Extract the [X, Y] coordinate from the center of the cell holding the provided text.  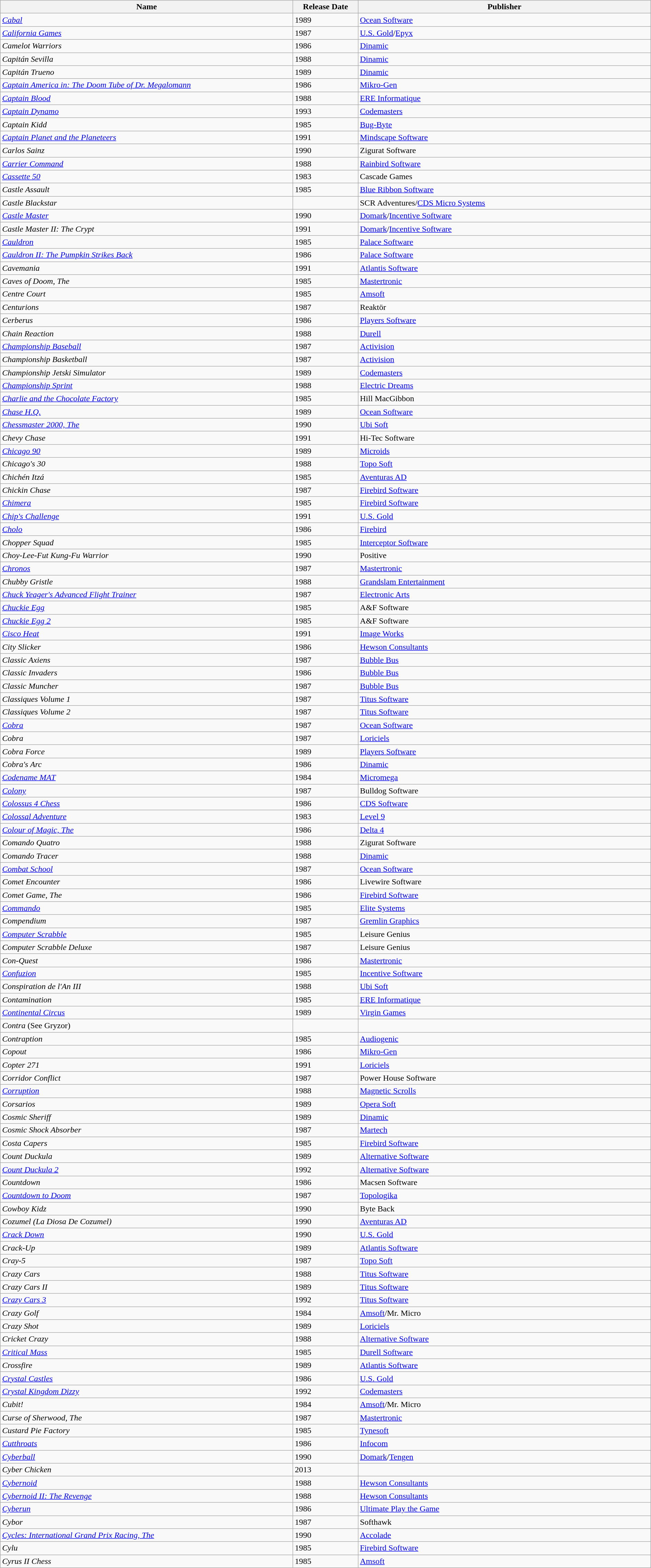
Level 9 [505, 817]
Charlie and the Chocolate Factory [147, 399]
Conspiration de l'An III [147, 986]
Cyberball [147, 1457]
Classiques Volume 2 [147, 712]
Publisher [505, 7]
Castle Assault [147, 190]
Castle Blackstar [147, 203]
Image Works [505, 634]
Cerberus [147, 320]
SCR Adventures/CDS Micro Systems [505, 203]
Corsarios [147, 1104]
Cricket Crazy [147, 1339]
Cozumel (La Diosa De Cozumel) [147, 1222]
Cassette 50 [147, 177]
Cybernoid [147, 1483]
Livewire Software [505, 882]
Cauldron II: The Pumpkin Strikes Back [147, 255]
Copter 271 [147, 1065]
Classiques Volume 1 [147, 699]
Cosmic Shock Absorber [147, 1130]
Colour of Magic, The [147, 830]
Release Date [325, 7]
Chuck Yeager's Advanced Flight Trainer [147, 595]
Castle Master II: The Crypt [147, 229]
Cascade Games [505, 177]
Chubby Gristle [147, 582]
Crazy Cars 3 [147, 1300]
Hi-Tec Software [505, 438]
Computer Scrabble Deluxe [147, 947]
Count Duckula [147, 1156]
Cylu [147, 1548]
Durell [505, 333]
Corruption [147, 1091]
Elite Systems [505, 908]
Continental Circus [147, 1013]
Comando Tracer [147, 856]
Crystal Castles [147, 1378]
Opera Soft [505, 1104]
Cyberun [147, 1509]
Contamination [147, 1000]
Captain Dynamo [147, 111]
Confuzion [147, 973]
Classic Axiens [147, 660]
Reaktör [505, 307]
Captain Planet and the Planeteers [147, 137]
Cutthroats [147, 1444]
2013 [325, 1470]
Carrier Command [147, 164]
Cowboy Kidz [147, 1208]
Capitán Sevilla [147, 59]
Hill MacGibbon [505, 399]
City Slicker [147, 647]
Caves of Doom, The [147, 281]
Firebird [505, 529]
Chickin Chase [147, 490]
1993 [325, 111]
Camelot Warriors [147, 46]
Commando [147, 908]
Topologika [505, 1195]
Martech [505, 1130]
Compendium [147, 921]
Byte Back [505, 1208]
Cobra's Arc [147, 764]
Centurions [147, 307]
Combat School [147, 869]
Contra (See Gryzor) [147, 1026]
Power House Software [505, 1078]
Macsen Software [505, 1182]
Gremlin Graphics [505, 921]
Chicago 90 [147, 451]
Audiogenic [505, 1039]
Comet Encounter [147, 882]
Crack-Up [147, 1248]
Cubit! [147, 1404]
Chase H.Q. [147, 412]
Chessmaster 2000, The [147, 425]
Chopper Squad [147, 542]
Blue Ribbon Software [505, 190]
Crazy Cars [147, 1274]
Carlos Sainz [147, 150]
Delta 4 [505, 830]
Cavemania [147, 268]
Chicago's 30 [147, 464]
Electronic Arts [505, 595]
Positive [505, 555]
Durell Software [505, 1352]
Cray-5 [147, 1261]
Accolade [505, 1535]
Curse of Sherwood, The [147, 1418]
Incentive Software [505, 973]
Crazy Shot [147, 1326]
Crossfire [147, 1365]
Centre Court [147, 294]
Cybernoid II: The Revenge [147, 1496]
Countdown to Doom [147, 1195]
Domark/Tengen [505, 1457]
Crazy Golf [147, 1313]
Micromega [505, 777]
Interceptor Software [505, 542]
Chain Reaction [147, 333]
Crystal Kingdom Dizzy [147, 1391]
Cybor [147, 1522]
Tynesoft [505, 1431]
Capitán Trueno [147, 72]
Cholo [147, 529]
Chimera [147, 503]
Bug-Byte [505, 124]
Cobra Force [147, 751]
Countdown [147, 1182]
Mindscape Software [505, 137]
Infocom [505, 1444]
Castle Master [147, 216]
Corridor Conflict [147, 1078]
Computer Scrabble [147, 934]
Grandslam Entertainment [505, 582]
Rainbird Software [505, 164]
Codename MAT [147, 777]
Classic Invaders [147, 673]
Con-Quest [147, 960]
Contraption [147, 1039]
CDS Software [505, 804]
U.S. Gold/Epyx [505, 33]
Choy-Lee-Fut Kung-Fu Warrior [147, 555]
Custard Pie Factory [147, 1431]
Crack Down [147, 1235]
Critical Mass [147, 1352]
Comando Quatro [147, 843]
Cyber Chicken [147, 1470]
Chip's Challenge [147, 516]
Cisco Heat [147, 634]
Magnetic Scrolls [505, 1091]
Name [147, 7]
Championship Baseball [147, 346]
Colony [147, 790]
Captain Kidd [147, 124]
Comet Game, The [147, 895]
Virgin Games [505, 1013]
Captain America in: The Doom Tube of Dr. Megalomann [147, 85]
Championship Jetski Simulator [147, 372]
Chichén Itzá [147, 477]
Chronos [147, 568]
Electric Dreams [505, 386]
Championship Sprint [147, 386]
Chuckie Egg [147, 608]
Cabal [147, 20]
Captain Blood [147, 98]
Softhawk [505, 1522]
Ultimate Play the Game [505, 1509]
Cyrus II Chess [147, 1561]
Cauldron [147, 242]
Microids [505, 451]
Classic Muncher [147, 686]
Costa Capers [147, 1143]
California Games [147, 33]
Bulldog Software [505, 790]
Championship Basketball [147, 359]
Chuckie Egg 2 [147, 621]
Colossus 4 Chess [147, 804]
Copout [147, 1052]
Cycles: International Grand Prix Racing, The [147, 1535]
Colossal Adventure [147, 817]
Chevy Chase [147, 438]
Crazy Cars II [147, 1287]
Count Duckula 2 [147, 1169]
Cosmic Sheriff [147, 1117]
